Provide the (x, y) coordinate of the cell's center where the given text is located.  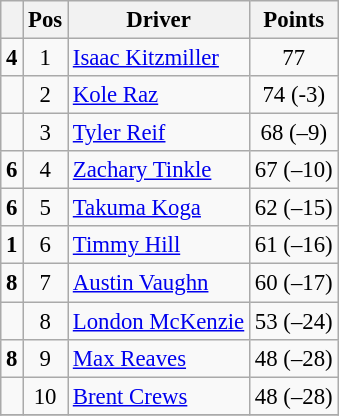
Max Reaves (159, 358)
Tyler Reif (159, 133)
Pos (46, 20)
9 (46, 358)
Brent Crews (159, 396)
62 (–15) (294, 208)
Kole Raz (159, 95)
5 (46, 208)
London McKenzie (159, 321)
77 (294, 58)
Austin Vaughn (159, 283)
Timmy Hill (159, 245)
53 (–24) (294, 321)
3 (46, 133)
Takuma Koga (159, 208)
Driver (159, 20)
60 (–17) (294, 283)
7 (46, 283)
67 (–10) (294, 170)
68 (–9) (294, 133)
10 (46, 396)
2 (46, 95)
74 (-3) (294, 95)
Zachary Tinkle (159, 170)
61 (–16) (294, 245)
Points (294, 20)
Isaac Kitzmiller (159, 58)
